From the cell containing the given text, extract its center point as [X, Y] coordinate. 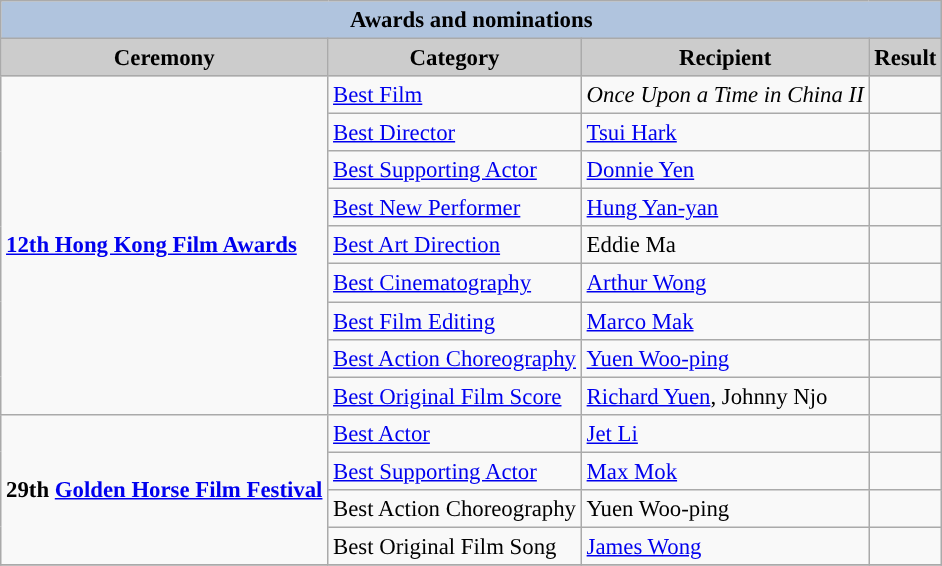
Best Film [455, 95]
12th Hong Kong Film Awards [164, 245]
Richard Yuen, Johnny Njo [725, 396]
Best Original Film Song [455, 546]
Best New Performer [455, 208]
Best Original Film Score [455, 396]
Jet Li [725, 433]
Ceremony [164, 58]
Category [455, 58]
Max Mok [725, 471]
Arthur Wong [725, 283]
Best Film Editing [455, 321]
Hung Yan-yan [725, 208]
Best Director [455, 133]
Recipient [725, 58]
Tsui Hark [725, 133]
James Wong [725, 546]
Awards and nominations [472, 20]
Best Art Direction [455, 245]
Marco Mak [725, 321]
Donnie Yen [725, 170]
29th Golden Horse Film Festival [164, 489]
Result [906, 58]
Best Cinematography [455, 283]
Once Upon a Time in China II [725, 95]
Eddie Ma [725, 245]
Best Actor [455, 433]
